Capture the cell that displays the provided text and extract its (x, y) central coordinate. 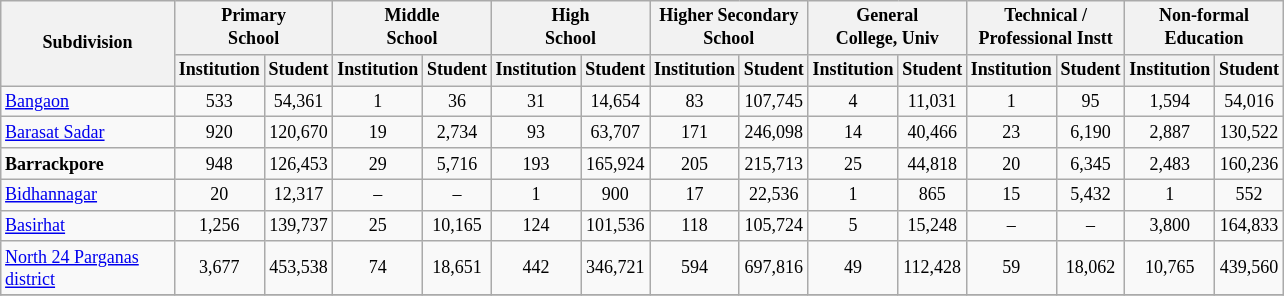
95 (1090, 102)
118 (695, 226)
Higher SecondarySchool (729, 28)
22,536 (774, 194)
107,745 (774, 102)
93 (536, 132)
63,707 (616, 132)
59 (1011, 268)
139,737 (298, 226)
MiddleSchool (412, 28)
GeneralCollege, Univ (887, 28)
HighSchool (570, 28)
533 (219, 102)
74 (378, 268)
Bidhannagar (88, 194)
160,236 (1250, 164)
12,317 (298, 194)
105,724 (774, 226)
697,816 (774, 268)
6,190 (1090, 132)
439,560 (1250, 268)
120,670 (298, 132)
54,361 (298, 102)
5 (853, 226)
North 24 Parganas district (88, 268)
4 (853, 102)
3,800 (1170, 226)
215,713 (774, 164)
552 (1250, 194)
Technical /Professional Instt (1045, 28)
5,432 (1090, 194)
3,677 (219, 268)
Non-formalEducation (1204, 28)
246,098 (774, 132)
346,721 (616, 268)
900 (616, 194)
126,453 (298, 164)
948 (219, 164)
31 (536, 102)
19 (378, 132)
1,594 (1170, 102)
14,654 (616, 102)
2,734 (458, 132)
PrimarySchool (253, 28)
1,256 (219, 226)
171 (695, 132)
594 (695, 268)
Subdivision (88, 44)
165,924 (616, 164)
54,016 (1250, 102)
6,345 (1090, 164)
Barasat Sadar (88, 132)
18,651 (458, 268)
36 (458, 102)
865 (932, 194)
10,165 (458, 226)
83 (695, 102)
Barrackpore (88, 164)
442 (536, 268)
193 (536, 164)
15 (1011, 194)
29 (378, 164)
453,538 (298, 268)
164,833 (1250, 226)
101,536 (616, 226)
112,428 (932, 268)
130,522 (1250, 132)
Bangaon (88, 102)
40,466 (932, 132)
10,765 (1170, 268)
11,031 (932, 102)
5,716 (458, 164)
920 (219, 132)
23 (1011, 132)
44,818 (932, 164)
205 (695, 164)
17 (695, 194)
14 (853, 132)
15,248 (932, 226)
124 (536, 226)
49 (853, 268)
18,062 (1090, 268)
Basirhat (88, 226)
2,483 (1170, 164)
2,887 (1170, 132)
